Extract the [x, y] coordinate from the center of the cell holding the provided text.  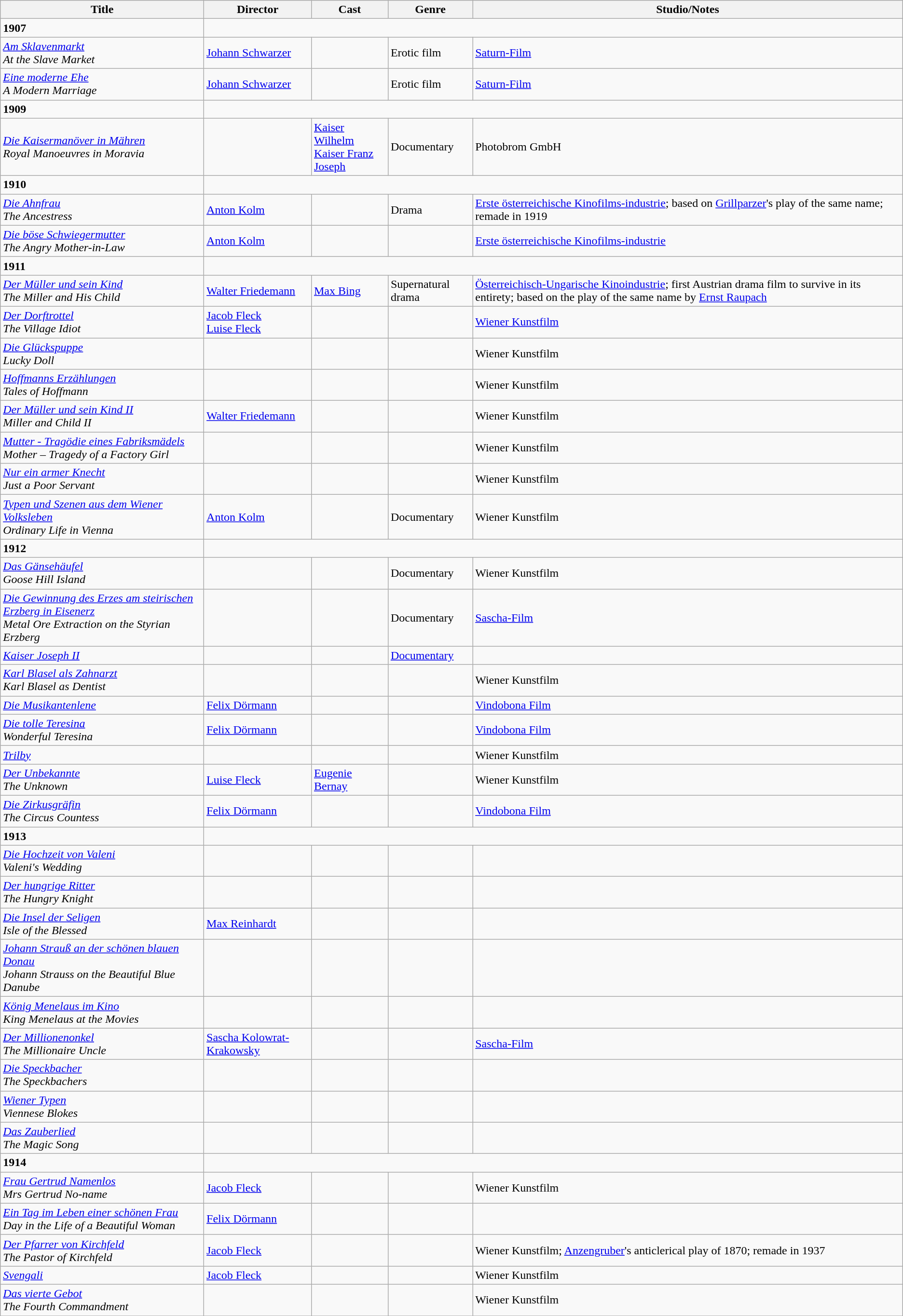
Studio/Notes [688, 10]
Am SklavenmarktAt the Slave Market [102, 53]
Wiener Kunstfilm; Anzengruber's anticlerical play of 1870; remade in 1937 [688, 1250]
Genre [430, 10]
Mutter - Tragödie eines FabriksmädelsMother – Tragedy of a Factory Girl [102, 448]
Svengali [102, 1275]
Hoffmanns ErzählungenTales of Hoffmann [102, 385]
Title [102, 10]
Erste österreichische Kinofilms-industrie; based on Grillparzer's play of the same name; remade in 1919 [688, 209]
Nur ein armer KnechtJust a Poor Servant [102, 479]
Die SpeckbacherThe Speckbachers [102, 1075]
Der hungrige RitterThe Hungry Knight [102, 892]
1913 [102, 836]
1914 [102, 1163]
Die ZirkusgräfinThe Circus Countess [102, 811]
Die AhnfrauThe Ancestress [102, 209]
1912 [102, 548]
Die Musikantenlene [102, 705]
Eine moderne EheA Modern Marriage [102, 84]
Photobrom GmbH [688, 147]
Supernatural drama [430, 290]
Jacob FleckLuise Fleck [258, 322]
Eugenie Bernay [349, 779]
1910 [102, 185]
Die Insel der SeligenIsle of the Blessed [102, 924]
Das GänsehäufelGoose Hill Island [102, 573]
Kaiser WilhelmKaiser Franz Joseph [349, 147]
Karl Blasel als ZahnarztKarl Blasel as Dentist [102, 680]
Director [258, 10]
Cast [349, 10]
Drama [430, 209]
Frau Gertrud NamenlosMrs Gertrud No-name [102, 1187]
Der DorftrottelThe Village Idiot [102, 322]
Die böse SchwiegermutterThe Angry Mother-in-Law [102, 241]
Ein Tag im Leben einer schönen FrauDay in the Life of a Beautiful Woman [102, 1219]
Österreichisch-Ungarische Kinoindustrie; first Austrian drama film to survive in its entirety; based on the play of the same name by Ernst Raupach [688, 290]
Johann Strauß an der schönen blauen DonauJohann Strauss on the Beautiful Blue Danube [102, 968]
Die Gewinnung des Erzes am steirischen Erzberg in EisenerzMetal Ore Extraction on the Styrian Erzberg [102, 617]
Das vierte GebotThe Fourth Commandment [102, 1300]
Sascha Kolowrat-Krakowsky [258, 1044]
Typen und Szenen aus dem Wiener VolkslebenOrdinary Life in Vienna [102, 517]
Die GlückspuppeLucky Doll [102, 353]
Wiener TypenViennese Blokes [102, 1106]
1909 [102, 109]
Die Kaisermanöver in MährenRoyal Manoeuvres in Moravia [102, 147]
Max Bing [349, 290]
Der Pfarrer von KirchfeldThe Pastor of Kirchfeld [102, 1250]
Der UnbekannteThe Unknown [102, 779]
Max Reinhardt [258, 924]
Luise Fleck [258, 779]
Der Müller und sein Kind IIMiller and Child II [102, 417]
Der Müller und sein KindThe Miller and His Child [102, 290]
Erste österreichische Kinofilms-industrie [688, 241]
König Menelaus im KinoKing Menelaus at the Movies [102, 1013]
Kaiser Joseph II [102, 655]
1911 [102, 266]
Die tolle TeresinaWonderful Teresina [102, 730]
Trilby [102, 755]
1907 [102, 28]
Der MillionenonkelThe Millionaire Uncle [102, 1044]
Die Hochzeit von ValeniValeni's Wedding [102, 861]
Das ZauberliedThe Magic Song [102, 1138]
